Search for the cell housing the specified text and yield its [x, y] center coordinate. 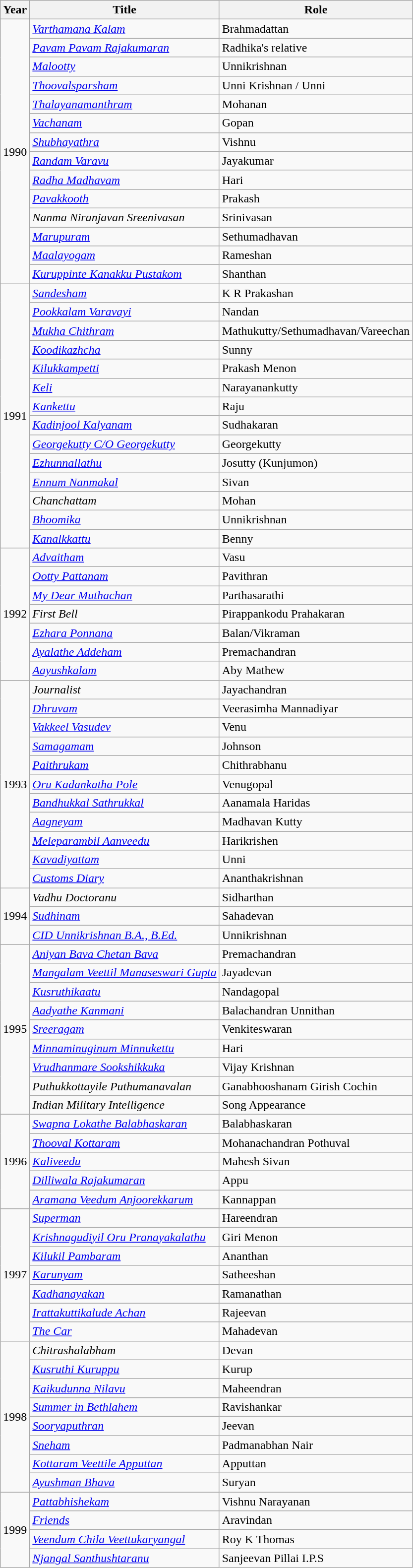
Madhavan Kutty [316, 821]
Kurup [316, 1369]
Maheendran [316, 1388]
Sahadevan [316, 916]
Mukha Chithram [124, 331]
Apputtan [316, 1464]
Customs Diary [124, 878]
Koodikazhcha [124, 350]
Shubhayathra [124, 142]
Kannappan [316, 1199]
Balachandran Unnithan [316, 1010]
Appu [316, 1181]
Hareendran [316, 1218]
Role [316, 10]
Bhoomika [124, 519]
Varthamana Kalam [124, 29]
Indian Military Intelligence [124, 1105]
Johnson [316, 746]
Jeevan [316, 1426]
Aanamala Haridas [316, 803]
Pirappankodu Prahakaran [316, 614]
Kilukkampetti [124, 369]
Nanma Niranjavan Sreenivasan [124, 217]
Parthasarathi [316, 595]
Vakkeel Vasudev [124, 727]
Prakash Menon [316, 369]
Journalist [124, 690]
K R Prakashan [316, 293]
Narayanankutty [316, 387]
Veerasimha Mannadiyar [316, 708]
Title [124, 10]
Aadyathe Kanmani [124, 1010]
Marupuram [124, 237]
Malootty [124, 66]
Josutty (Kunjumon) [316, 463]
Vishnu Narayanan [316, 1502]
1997 [15, 1275]
Dilliwala Rajakumaran [124, 1181]
Balabhaskaran [316, 1124]
Pavam Pavam Rajakumaran [124, 48]
Meleparambil Aanveedu [124, 841]
Jayadevan [316, 973]
Ayalathe Addeham [124, 652]
Sneham [124, 1445]
Advaitham [124, 558]
Karunyam [124, 1275]
Kuruppinte Kanakku Pustakom [124, 274]
Paithrukam [124, 765]
Nandan [316, 312]
First Bell [124, 614]
Georgekutty C/O Georgekutty [124, 444]
Vadhu Doctoranu [124, 897]
Ravishankar [316, 1407]
Shanthan [316, 274]
Njangal Santhushtaranu [124, 1558]
Sunny [316, 350]
CID Unnikrishnan B.A., B.Ed. [124, 935]
Irattakuttikalude Achan [124, 1313]
Venugopal [316, 784]
1999 [15, 1530]
Kadhanayakan [124, 1294]
Kankettu [124, 406]
Venu [316, 727]
Thoovalsparsham [124, 85]
Nandagopal [316, 992]
1991 [15, 416]
1998 [15, 1416]
Mahesh Sivan [316, 1162]
Radhika's relative [316, 48]
1992 [15, 614]
Sudhakaran [316, 425]
Song Appearance [316, 1105]
Jayakumar [316, 161]
Sanjeevan Pillai I.P.S [316, 1558]
Chitrashalabham [124, 1350]
Giri Menon [316, 1237]
Rajeevan [316, 1313]
Prakash [316, 198]
Aramana Veedum Anjoorekkarum [124, 1199]
Pavakkooth [124, 198]
Harikrishen [316, 841]
Kaliveedu [124, 1162]
Radha Madhavam [124, 180]
Maalayogam [124, 255]
1990 [15, 152]
Unni [316, 860]
Aravindan [316, 1520]
Friends [124, 1520]
Bandhukkal Sathrukkal [124, 803]
Puthukkottayile Puthumanavalan [124, 1086]
Vishnu [316, 142]
Pookkalam Varavayi [124, 312]
Srinivasan [316, 217]
Balan/Vikraman [316, 633]
1993 [15, 784]
Ananthakrishnan [316, 878]
Vachanam [124, 123]
Mohan [316, 501]
Devan [316, 1350]
Jayachandran [316, 690]
Aayushkalam [124, 671]
Venkiteswaran [316, 1029]
Kaikudunna Nilavu [124, 1388]
Krishnagudiyil Oru Pranayakalathu [124, 1237]
Satheeshan [316, 1275]
Ennum Nanmakal [124, 482]
Ezhara Ponnana [124, 633]
Kilukil Pambaram [124, 1256]
1995 [15, 1030]
Brahmadattan [316, 29]
Rameshan [316, 255]
Padmanabhan Nair [316, 1445]
Year [15, 10]
Oru Kadankatha Pole [124, 784]
Randam Varavu [124, 161]
My Dear Muthachan [124, 595]
Benny [316, 538]
Minnaminuginum Minnukettu [124, 1048]
Unni Krishnan / Unni [316, 85]
Pavithran [316, 576]
Mangalam Veettil Manaseswari Gupta [124, 973]
Ootty Pattanam [124, 576]
Sethumadhavan [316, 237]
Kanalkkattu [124, 538]
Ezhunnallathu [124, 463]
Raju [316, 406]
Kadinjool Kalyanam [124, 425]
Georgekutty [316, 444]
Ayushman Bhava [124, 1483]
Sidharthan [316, 897]
Mohanachandran Pothuval [316, 1142]
Gopan [316, 123]
Pattabhishekam [124, 1502]
1994 [15, 916]
Kusruthikaatu [124, 992]
Roy K Thomas [316, 1539]
Aby Mathew [316, 671]
Swapna Lokathe Balabhaskaran [124, 1124]
Superman [124, 1218]
Mathukutty/Sethumadhavan/Vareechan [316, 331]
Keli [124, 387]
Kavadiyattam [124, 860]
Sivan [316, 482]
Thooval Kottaram [124, 1142]
Aniyan Bava Chetan Bava [124, 954]
Chithrabhanu [316, 765]
Ramanathan [316, 1294]
Sudhinam [124, 916]
Ananthan [316, 1256]
Kusruthi Kuruppu [124, 1369]
The Car [124, 1331]
Vasu [316, 558]
Summer in Bethlahem [124, 1407]
Vrudhanmare Sookshikkuka [124, 1067]
Chanchattam [124, 501]
Thalayanamanthram [124, 104]
Sreeragam [124, 1029]
Kottaram Veettile Apputtan [124, 1464]
Aagneyam [124, 821]
Sandesham [124, 293]
Mohanan [316, 104]
Dhruvam [124, 708]
Vijay Krishnan [316, 1067]
Samagamam [124, 746]
1996 [15, 1161]
Suryan [316, 1483]
Ganabhooshanam Girish Cochin [316, 1086]
Sooryaputhran [124, 1426]
Veendum Chila Veettukaryangal [124, 1539]
Mahadevan [316, 1331]
